Locate the cell with the specified text and output its [X, Y] center coordinate. 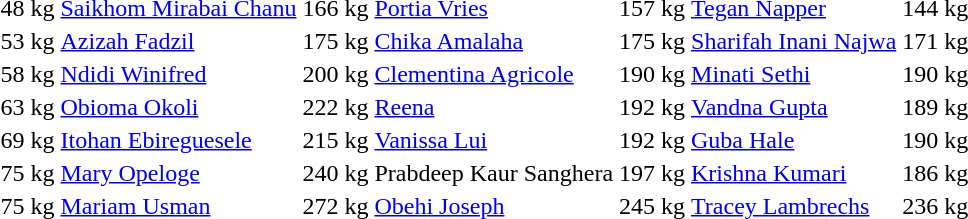
Itohan Ebireguesele [178, 140]
Obioma Okoli [178, 107]
240 kg [336, 173]
Chika Amalaha [494, 41]
200 kg [336, 74]
Guba Hale [794, 140]
Ndidi Winifred [178, 74]
Sharifah Inani Najwa [794, 41]
Minati Sethi [794, 74]
215 kg [336, 140]
190 kg [652, 74]
Vandna Gupta [794, 107]
Clementina Agricole [494, 74]
Prabdeep Kaur Sanghera [494, 173]
Mary Opeloge [178, 173]
Vanissa Lui [494, 140]
Azizah Fadzil [178, 41]
197 kg [652, 173]
222 kg [336, 107]
Reena [494, 107]
Krishna Kumari [794, 173]
